Extract the (X, Y) coordinate from the center of the cell holding the provided text.  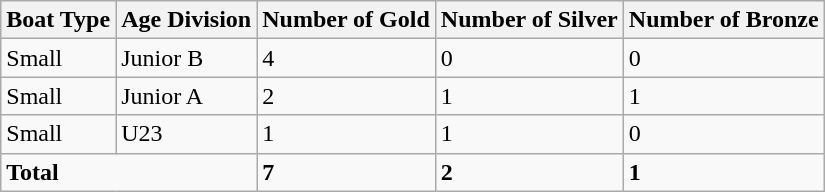
7 (346, 172)
4 (346, 58)
Number of Gold (346, 20)
U23 (186, 134)
Boat Type (58, 20)
Junior B (186, 58)
Number of Bronze (724, 20)
Age Division (186, 20)
Number of Silver (529, 20)
Junior A (186, 96)
Total (129, 172)
